Return the [X, Y] coordinate for the center point of the cell that contains the specified text.  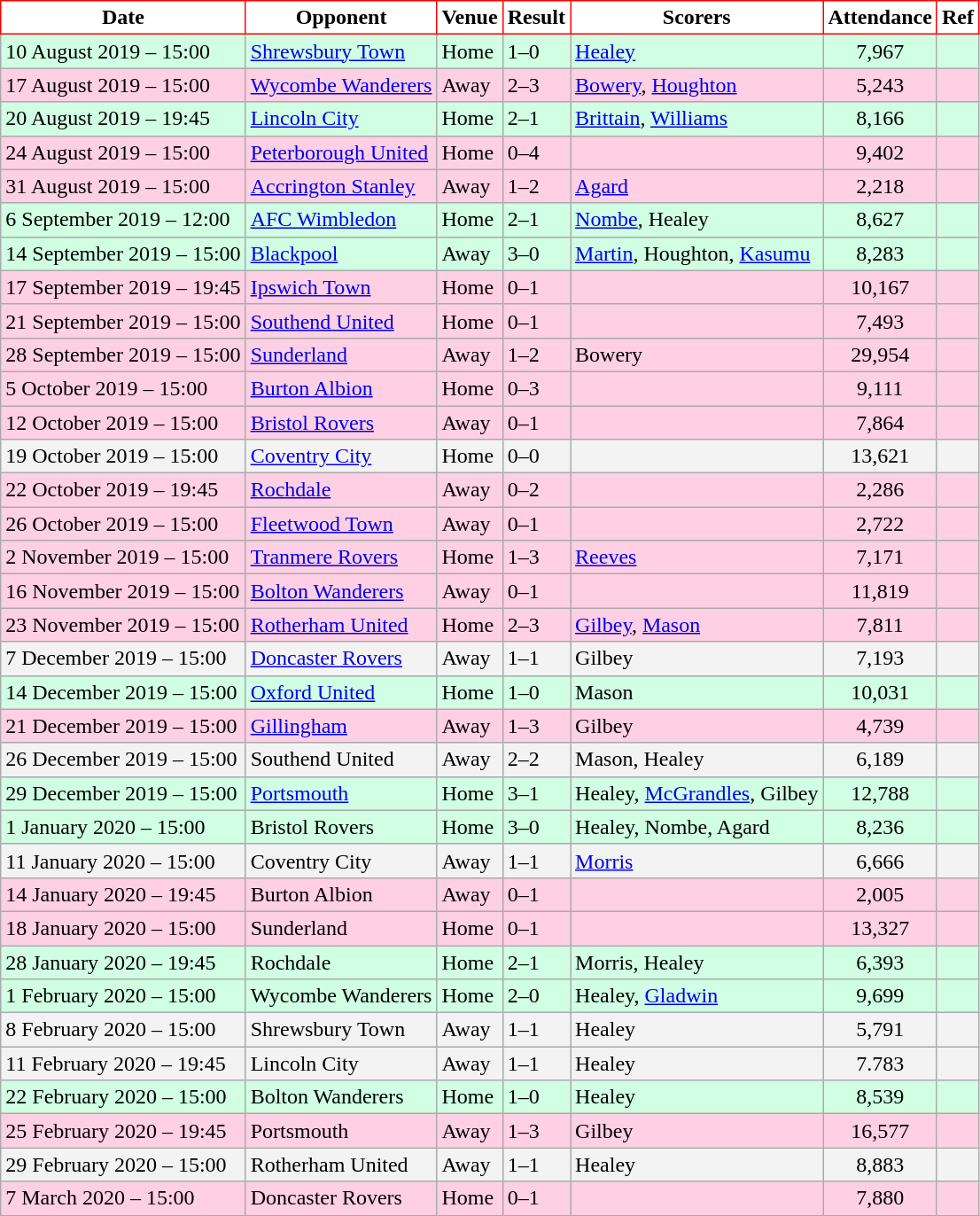
Fleetwood Town [341, 524]
Accrington Stanley [341, 186]
7,493 [880, 321]
22 October 2019 – 19:45 [123, 490]
Date [123, 18]
9,402 [880, 152]
Healey, McGrandles, Gilbey [696, 793]
Opponent [341, 18]
11,819 [880, 591]
8,236 [880, 827]
5 October 2019 – 15:00 [123, 388]
7 March 2020 – 15:00 [123, 1198]
2,218 [880, 186]
Healey, Nombe, Agard [696, 827]
Bowery [696, 355]
17 August 2019 – 15:00 [123, 85]
Brittain, Williams [696, 119]
Attendance [880, 18]
8,883 [880, 1165]
8,166 [880, 119]
7,171 [880, 557]
Nombe, Healey [696, 220]
21 September 2019 – 15:00 [123, 321]
26 December 2019 – 15:00 [123, 760]
7,880 [880, 1198]
29 February 2020 – 15:00 [123, 1165]
2 November 2019 – 15:00 [123, 557]
12,788 [880, 793]
2,722 [880, 524]
18 January 2020 – 15:00 [123, 928]
8,627 [880, 220]
6,189 [880, 760]
Gillingham [341, 726]
14 December 2019 – 15:00 [123, 692]
10,031 [880, 692]
4,739 [880, 726]
13,621 [880, 456]
0–3 [536, 388]
Bowery, Houghton [696, 85]
Morris, Healey [696, 962]
Mason [696, 692]
Gilbey, Mason [696, 625]
13,327 [880, 928]
Ipswich Town [341, 287]
7,193 [880, 659]
20 August 2019 – 19:45 [123, 119]
5,243 [880, 85]
25 February 2020 – 19:45 [123, 1131]
10 August 2019 – 15:00 [123, 51]
16,577 [880, 1131]
Martin, Houghton, Kasumu [696, 253]
6,666 [880, 861]
9,111 [880, 388]
Oxford United [341, 692]
5,791 [880, 1030]
8,539 [880, 1097]
Tranmere Rovers [341, 557]
Agard [696, 186]
9,699 [880, 996]
7.783 [880, 1064]
2–2 [536, 760]
14 January 2020 – 19:45 [123, 894]
11 February 2020 – 19:45 [123, 1064]
Morris [696, 861]
14 September 2019 – 15:00 [123, 253]
29 December 2019 – 15:00 [123, 793]
23 November 2019 – 15:00 [123, 625]
11 January 2020 – 15:00 [123, 861]
2–0 [536, 996]
0–0 [536, 456]
28 January 2020 – 19:45 [123, 962]
1 February 2020 – 15:00 [123, 996]
6,393 [880, 962]
2,005 [880, 894]
7,864 [880, 423]
28 September 2019 – 15:00 [123, 355]
2,286 [880, 490]
22 February 2020 – 15:00 [123, 1097]
0–2 [536, 490]
Peterborough United [341, 152]
19 October 2019 – 15:00 [123, 456]
7 December 2019 – 15:00 [123, 659]
7,967 [880, 51]
Venue [470, 18]
AFC Wimbledon [341, 220]
31 August 2019 – 15:00 [123, 186]
Blackpool [341, 253]
Reeves [696, 557]
Ref [957, 18]
24 August 2019 – 15:00 [123, 152]
6 September 2019 – 12:00 [123, 220]
21 December 2019 – 15:00 [123, 726]
29,954 [880, 355]
16 November 2019 – 15:00 [123, 591]
0–4 [536, 152]
7,811 [880, 625]
8,283 [880, 253]
Healey, Gladwin [696, 996]
Scorers [696, 18]
Mason, Healey [696, 760]
26 October 2019 – 15:00 [123, 524]
12 October 2019 – 15:00 [123, 423]
Result [536, 18]
1 January 2020 – 15:00 [123, 827]
3–1 [536, 793]
8 February 2020 – 15:00 [123, 1030]
10,167 [880, 287]
17 September 2019 – 19:45 [123, 287]
